From the cell containing the given text, extract its center point as (X, Y) coordinate. 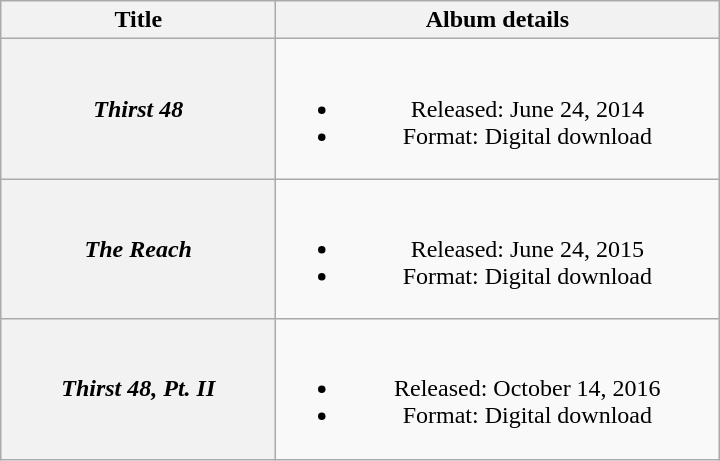
Title (138, 20)
Released: June 24, 2015Format: Digital download (498, 249)
Released: June 24, 2014Format: Digital download (498, 109)
Thirst 48, Pt. II (138, 389)
Thirst 48 (138, 109)
Released: October 14, 2016Format: Digital download (498, 389)
The Reach (138, 249)
Album details (498, 20)
